Determine the (x, y) coordinate at the center of the cell enclosing the given text.  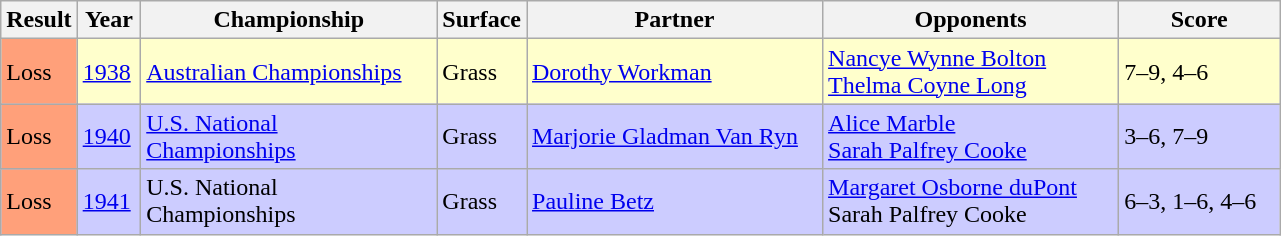
1938 (109, 72)
Dorothy Workman (674, 72)
1941 (109, 202)
6–3, 1–6, 4–6 (1200, 202)
Marjorie Gladman Van Ryn (674, 136)
Opponents (971, 20)
Surface (482, 20)
1940 (109, 136)
Championship (289, 20)
Alice Marble Sarah Palfrey Cooke (971, 136)
Nancye Wynne Bolton Thelma Coyne Long (971, 72)
Margaret Osborne duPont Sarah Palfrey Cooke (971, 202)
7–9, 4–6 (1200, 72)
Result (39, 20)
3–6, 7–9 (1200, 136)
Year (109, 20)
Score (1200, 20)
Australian Championships (289, 72)
Pauline Betz (674, 202)
Partner (674, 20)
